Find where the given text appears and provide that cell's center as [x, y] coordinate. 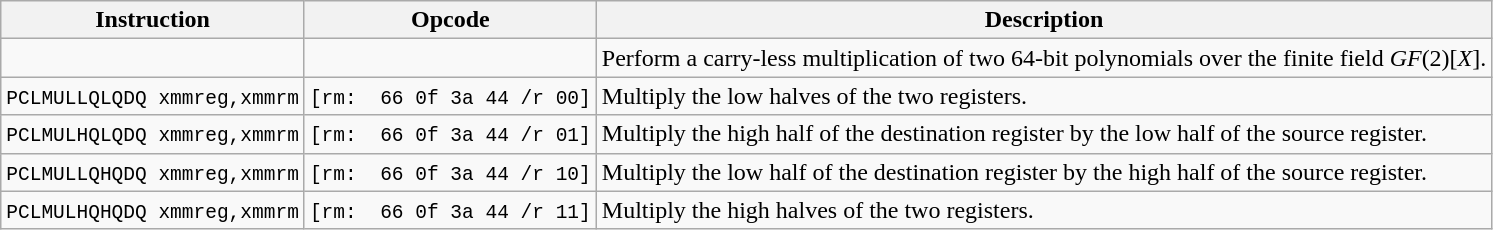
Instruction [153, 20]
Multiply the high halves of the two registers. [1044, 210]
[rm: 66 0f 3a 44 /r 00] [450, 96]
Multiply the low half of the destination register by the high half of the source register. [1044, 172]
Multiply the low halves of the two registers. [1044, 96]
[rm: 66 0f 3a 44 /r 01] [450, 134]
[rm: 66 0f 3a 44 /r 10] [450, 172]
PCLMULHQHQDQ xmmreg,xmmrm [153, 210]
PCLMULHQLQDQ xmmreg,xmmrm [153, 134]
[rm: 66 0f 3a 44 /r 11] [450, 210]
PCLMULLQHQDQ xmmreg,xmmrm [153, 172]
Perform a carry-less multiplication of two 64-bit polynomials over the finite field GF(2)[X]. [1044, 58]
Opcode [450, 20]
Multiply the high half of the destination register by the low half of the source register. [1044, 134]
PCLMULLQLQDQ xmmreg,xmmrm [153, 96]
Description [1044, 20]
